For the text-containing cell, return its midpoint in [x, y] coordinate format. 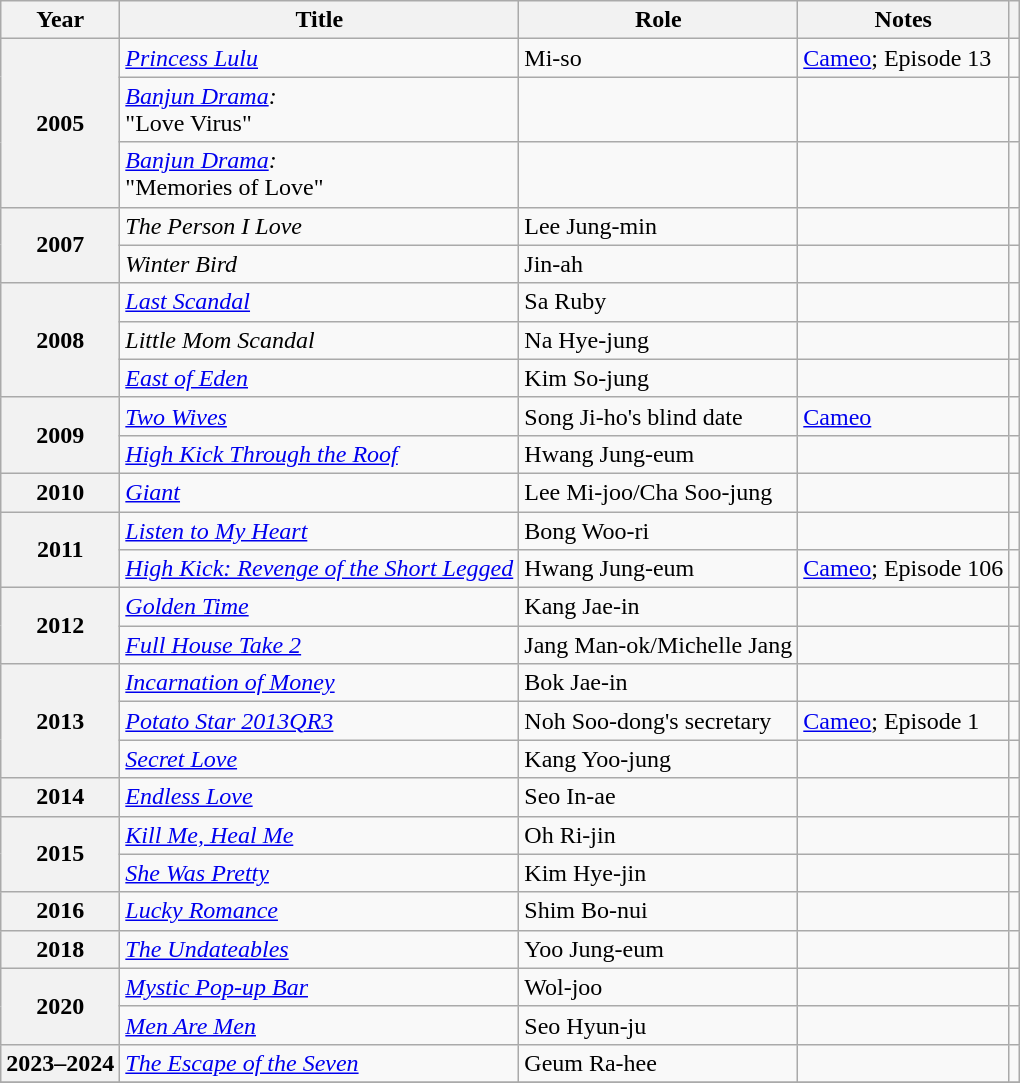
The Undateables [320, 949]
Title [320, 20]
Men Are Men [320, 1025]
Noh Soo-dong's secretary [658, 721]
Last Scandal [320, 302]
Golden Time [320, 607]
Kim So-jung [658, 378]
Kang Yoo-jung [658, 759]
Kim Hye-jin [658, 873]
Banjun Drama:"Love Virus" [320, 110]
Year [60, 20]
Secret Love [320, 759]
2018 [60, 949]
Lee Mi-joo/Cha Soo-jung [658, 492]
Bok Jae-in [658, 683]
Cameo; Episode 13 [904, 58]
Winter Bird [320, 264]
Wol-joo [658, 987]
Cameo; Episode 1 [904, 721]
Shim Bo-nui [658, 911]
2007 [60, 245]
Two Wives [320, 416]
Banjun Drama:"Memories of Love" [320, 174]
2020 [60, 1006]
2005 [60, 123]
Endless Love [320, 797]
Sa Ruby [658, 302]
Notes [904, 20]
Little Mom Scandal [320, 340]
2009 [60, 435]
Oh Ri-jin [658, 835]
Listen to My Heart [320, 531]
2015 [60, 854]
2016 [60, 911]
Yoo Jung-eum [658, 949]
Jang Man-ok/Michelle Jang [658, 645]
Seo Hyun-ju [658, 1025]
High Kick: Revenge of the Short Legged [320, 569]
Cameo; Episode 106 [904, 569]
Kill Me, Heal Me [320, 835]
The Person I Love [320, 226]
Song Ji-ho's blind date [658, 416]
2023–2024 [60, 1063]
Incarnation of Money [320, 683]
Mystic Pop-up Bar [320, 987]
Lee Jung-min [658, 226]
2010 [60, 492]
Jin-ah [658, 264]
2011 [60, 550]
Princess Lulu [320, 58]
Kang Jae-in [658, 607]
Full House Take 2 [320, 645]
2013 [60, 721]
Cameo [904, 416]
2014 [60, 797]
She Was Pretty [320, 873]
Lucky Romance [320, 911]
Na Hye-jung [658, 340]
Potato Star 2013QR3 [320, 721]
Role [658, 20]
East of Eden [320, 378]
Giant [320, 492]
Geum Ra-hee [658, 1063]
The Escape of the Seven [320, 1063]
Seo In-ae [658, 797]
Bong Woo-ri [658, 531]
2012 [60, 626]
Mi-so [658, 58]
High Kick Through the Roof [320, 454]
2008 [60, 340]
